Return the (X, Y) coordinate for the center point of the cell that contains the specified text.  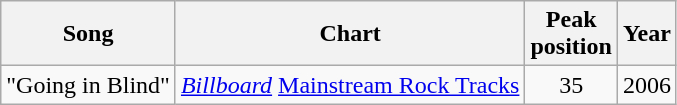
Year (646, 34)
Chart (350, 34)
35 (571, 85)
Billboard Mainstream Rock Tracks (350, 85)
Song (88, 34)
Peakposition (571, 34)
2006 (646, 85)
"Going in Blind" (88, 85)
